Locate the cell with the specified text and output its [X, Y] center coordinate. 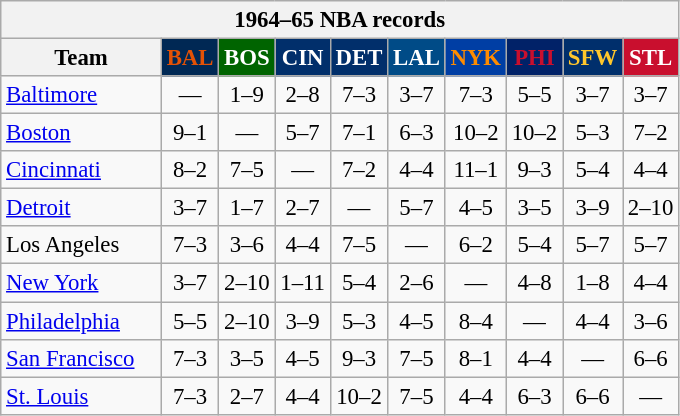
DET [358, 58]
8–4 [476, 321]
Los Angeles [82, 245]
NYK [476, 58]
STL [651, 58]
LAL [416, 58]
BOS [247, 58]
11–1 [476, 170]
1–9 [247, 95]
8–1 [476, 358]
New York [82, 283]
San Francisco [82, 358]
1–7 [247, 208]
PHI [534, 58]
CIN [302, 58]
9–1 [190, 133]
1–8 [593, 283]
Detroit [82, 208]
Boston [82, 133]
St. Louis [82, 396]
7–1 [358, 133]
Philadelphia [82, 321]
Cincinnati [82, 170]
Baltimore [82, 95]
1964–65 NBA records [340, 20]
Team [82, 58]
8–2 [190, 170]
2–8 [302, 95]
6–2 [476, 245]
1–11 [302, 283]
4–8 [534, 283]
SFW [593, 58]
2–6 [416, 283]
BAL [190, 58]
